Return the (x, y) coordinate for the center point of the cell that contains the specified text.  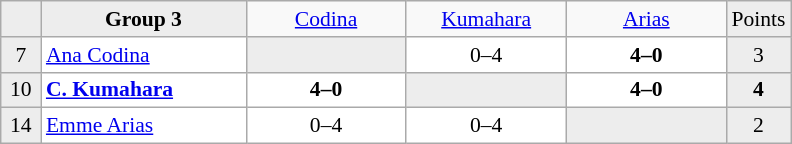
Kumahara (486, 19)
Points (758, 19)
3 (758, 55)
Emme Arias (144, 126)
2 (758, 126)
10 (21, 90)
7 (21, 55)
4 (758, 90)
Ana Codina (144, 55)
Arias (646, 19)
Group 3 (144, 19)
Codina (326, 19)
C. Kumahara (144, 90)
14 (21, 126)
